Output the (X, Y) coordinate of the center of the cell containing the given text.  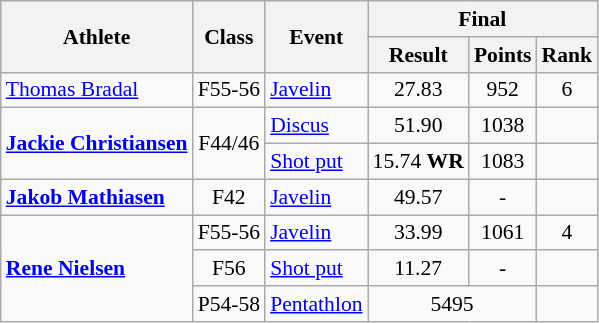
P54-58 (229, 304)
Rank (568, 55)
1061 (503, 233)
952 (503, 90)
Class (229, 36)
15.74 WR (418, 162)
Points (503, 55)
4 (568, 233)
11.27 (418, 269)
5495 (452, 304)
Pentathlon (316, 304)
Rene Nielsen (97, 268)
Thomas Bradal (97, 90)
F56 (229, 269)
49.57 (418, 197)
27.83 (418, 90)
51.90 (418, 126)
F42 (229, 197)
6 (568, 90)
Event (316, 36)
33.99 (418, 233)
Jackie Christiansen (97, 144)
1038 (503, 126)
Final (483, 19)
1083 (503, 162)
F44/46 (229, 144)
Result (418, 55)
Athlete (97, 36)
Discus (316, 126)
Jakob Mathiasen (97, 197)
